Find where the given text appears and provide that cell's center as (X, Y) coordinate. 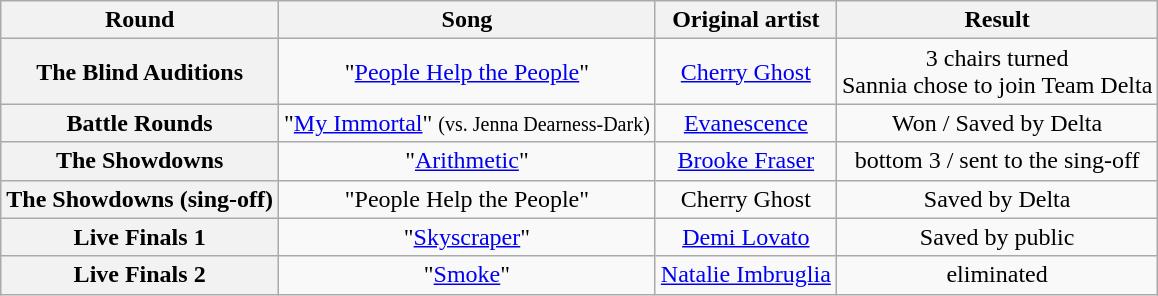
"My Immortal" (vs. Jenna Dearness-Dark) (468, 123)
Brooke Fraser (746, 161)
3 chairs turnedSannia chose to join Team Delta (997, 72)
The Showdowns (140, 161)
bottom 3 / sent to the sing-off (997, 161)
Result (997, 20)
Demi Lovato (746, 237)
Round (140, 20)
"Arithmetic" (468, 161)
Saved by Delta (997, 199)
Live Finals 1 (140, 237)
Battle Rounds (140, 123)
The Showdowns (sing-off) (140, 199)
Won / Saved by Delta (997, 123)
The Blind Auditions (140, 72)
Original artist (746, 20)
Saved by public (997, 237)
eliminated (997, 275)
Natalie Imbruglia (746, 275)
Live Finals 2 (140, 275)
"Smoke" (468, 275)
"Skyscraper" (468, 237)
Song (468, 20)
Evanescence (746, 123)
